Find where the given text appears and provide that cell's center as [x, y] coordinate. 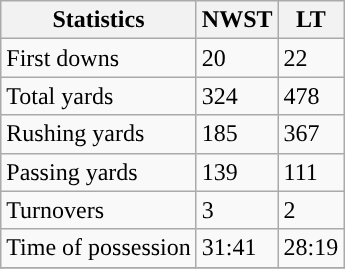
Time of possession [99, 248]
First downs [99, 58]
324 [237, 96]
3 [237, 210]
Passing yards [99, 172]
Statistics [99, 20]
31:41 [237, 248]
139 [237, 172]
367 [311, 134]
LT [311, 20]
Rushing yards [99, 134]
Total yards [99, 96]
28:19 [311, 248]
111 [311, 172]
2 [311, 210]
NWST [237, 20]
Turnovers [99, 210]
22 [311, 58]
478 [311, 96]
185 [237, 134]
20 [237, 58]
